Locate the cell with the specified text and output its (X, Y) center coordinate. 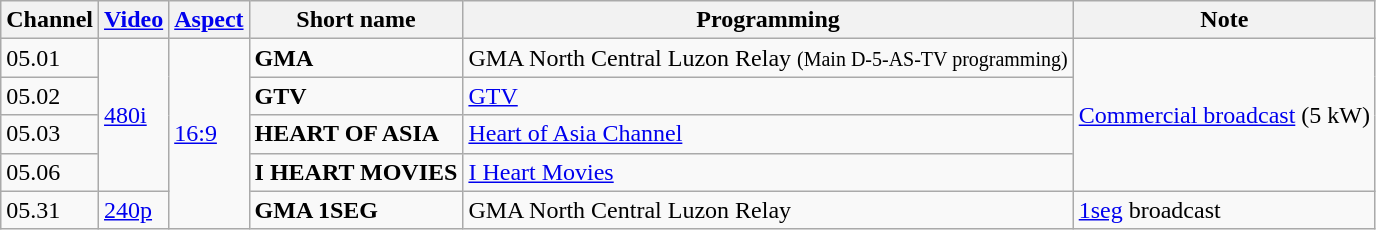
Heart of Asia Channel (768, 134)
HEART OF ASIA (356, 134)
GMA North Central Luzon Relay (768, 210)
GMA 1SEG (356, 210)
05.01 (50, 58)
05.06 (50, 172)
GMA (356, 58)
16:9 (209, 134)
05.31 (50, 210)
Aspect (209, 20)
Short name (356, 20)
Channel (50, 20)
I HEART MOVIES (356, 172)
GMA North Central Luzon Relay (Main D-5-AS-TV programming) (768, 58)
05.03 (50, 134)
1seg broadcast (1224, 210)
I Heart Movies (768, 172)
05.02 (50, 96)
240p (134, 210)
Commercial broadcast (5 kW) (1224, 115)
Programming (768, 20)
Video (134, 20)
480i (134, 115)
Note (1224, 20)
